Pinpoint the cell where the given text exists, returning its [X, Y] midpoint coordinate. 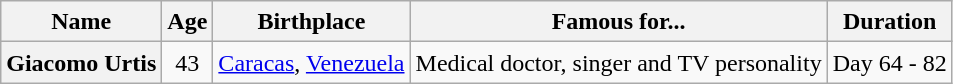
Duration [890, 22]
Age [188, 22]
Medical doctor, singer and TV personality [618, 62]
Birthplace [312, 22]
Day 64 - 82 [890, 62]
Name [82, 22]
43 [188, 62]
Caracas, Venezuela [312, 62]
Famous for... [618, 22]
Giacomo Urtis [82, 62]
